Output the [x, y] coordinate of the center of the cell containing the given text.  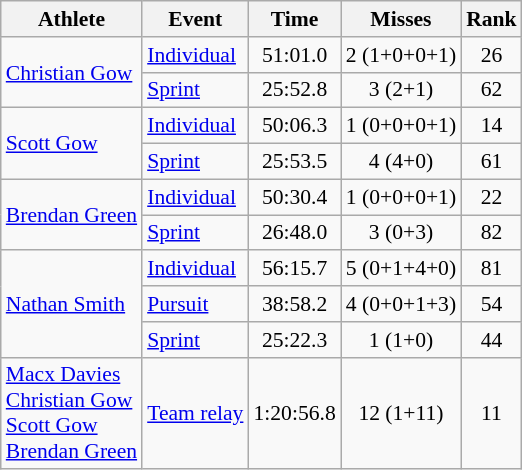
1 (1+0) [401, 340]
11 [492, 413]
Athlete [72, 19]
Misses [401, 19]
Rank [492, 19]
51:01.0 [294, 55]
50:06.3 [294, 126]
44 [492, 340]
Nathan Smith [72, 304]
61 [492, 162]
Macx DaviesChristian GowScott GowBrendan Green [72, 413]
81 [492, 269]
Time [294, 19]
Pursuit [195, 304]
3 (2+1) [401, 90]
5 (0+1+4+0) [401, 269]
25:52.8 [294, 90]
Scott Gow [72, 144]
38:58.2 [294, 304]
26 [492, 55]
54 [492, 304]
Event [195, 19]
4 (0+0+1+3) [401, 304]
4 (4+0) [401, 162]
2 (1+0+0+1) [401, 55]
22 [492, 197]
Brendan Green [72, 214]
Christian Gow [72, 72]
25:53.5 [294, 162]
56:15.7 [294, 269]
82 [492, 233]
1:20:56.8 [294, 413]
25:22.3 [294, 340]
Team relay [195, 413]
62 [492, 90]
26:48.0 [294, 233]
3 (0+3) [401, 233]
14 [492, 126]
12 (1+11) [401, 413]
50:30.4 [294, 197]
